Find where the given text appears and provide that cell's center as (X, Y) coordinate. 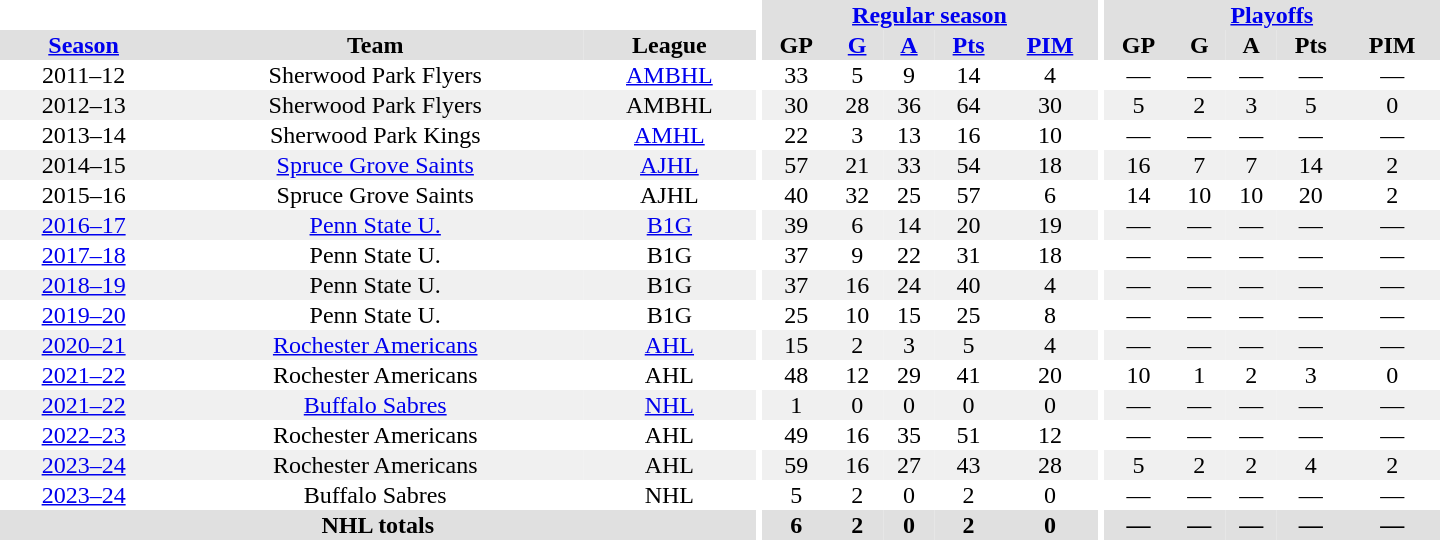
Team (375, 45)
2014–15 (84, 165)
Season (84, 45)
2011–12 (84, 75)
48 (796, 375)
2017–18 (84, 255)
13 (909, 135)
43 (968, 465)
32 (857, 195)
2012–13 (84, 105)
2013–14 (84, 135)
2022–23 (84, 435)
24 (909, 285)
2015–16 (84, 195)
29 (909, 375)
2020–21 (84, 345)
League (669, 45)
8 (1050, 315)
36 (909, 105)
19 (1050, 225)
31 (968, 255)
AMHL (669, 135)
Regular season (929, 15)
49 (796, 435)
41 (968, 375)
35 (909, 435)
Playoffs (1272, 15)
2019–20 (84, 315)
Sherwood Park Kings (375, 135)
51 (968, 435)
64 (968, 105)
2018–19 (84, 285)
2016–17 (84, 225)
39 (796, 225)
NHL totals (378, 525)
27 (909, 465)
59 (796, 465)
54 (968, 165)
21 (857, 165)
